Return the [x, y] coordinate for the center point of the cell that contains the specified text.  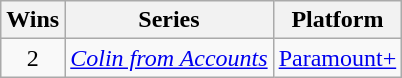
Paramount+ [338, 58]
Colin from Accounts [169, 58]
2 [33, 58]
Wins [33, 20]
Series [169, 20]
Platform [338, 20]
